Search for the cell housing the specified text and yield its [x, y] center coordinate. 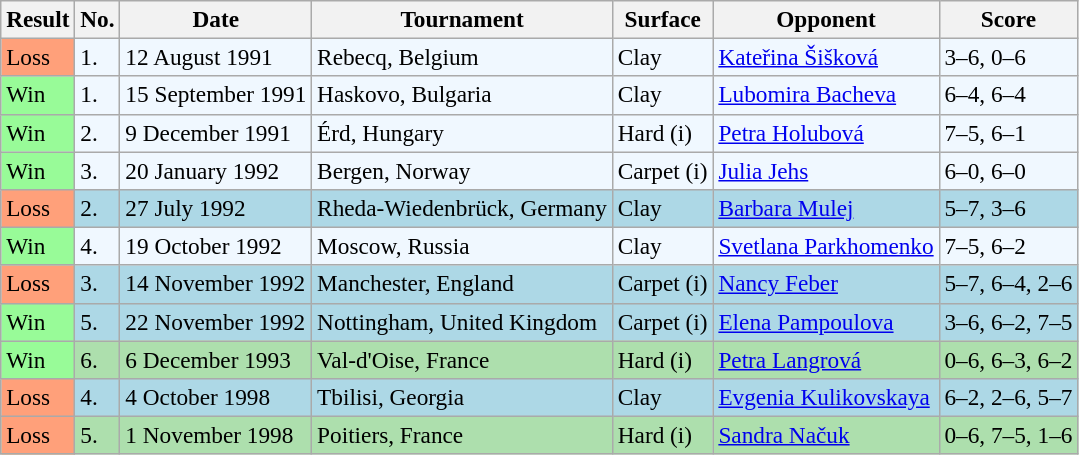
4 October 1998 [216, 397]
Julia Jehs [826, 170]
22 November 1992 [216, 322]
Nottingham, United Kingdom [462, 322]
Sandra Načuk [826, 435]
Opponent [826, 19]
Bergen, Norway [462, 170]
Petra Holubová [826, 133]
Barbara Mulej [826, 208]
3–6, 0–6 [1008, 57]
Val-d'Oise, France [462, 359]
Poitiers, France [462, 435]
Nancy Feber [826, 284]
Érd, Hungary [462, 133]
7–5, 6–2 [1008, 246]
3–6, 6–2, 7–5 [1008, 322]
7–5, 6–1 [1008, 133]
Date [216, 19]
Lubomira Bacheva [826, 95]
6–4, 6–4 [1008, 95]
6–0, 6–0 [1008, 170]
Moscow, Russia [462, 246]
Evgenia Kulikovskaya [826, 397]
Manchester, England [462, 284]
15 September 1991 [216, 95]
No. [98, 19]
Svetlana Parkhomenko [826, 246]
Score [1008, 19]
Haskovo, Bulgaria [462, 95]
6–2, 2–6, 5–7 [1008, 397]
Rheda-Wiedenbrück, Germany [462, 208]
20 January 1992 [216, 170]
1 November 1998 [216, 435]
0–6, 7–5, 1–6 [1008, 435]
5–7, 3–6 [1008, 208]
Petra Langrová [826, 359]
Tournament [462, 19]
5–7, 6–4, 2–6 [1008, 284]
9 December 1991 [216, 133]
0–6, 6–3, 6–2 [1008, 359]
19 October 1992 [216, 246]
Rebecq, Belgium [462, 57]
12 August 1991 [216, 57]
Result [38, 19]
Surface [662, 19]
6. [98, 359]
6 December 1993 [216, 359]
Kateřina Šišková [826, 57]
Tbilisi, Georgia [462, 397]
Elena Pampoulova [826, 322]
14 November 1992 [216, 284]
27 July 1992 [216, 208]
